Identify which cell holds the provided text, then report its (x, y) central coordinate. 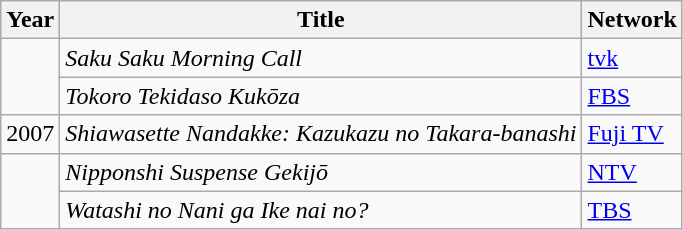
Tokoro Tekidaso Kukōza (321, 96)
Title (321, 20)
Year (30, 20)
Nipponshi Suspense Gekijō (321, 172)
FBS (632, 96)
Watashi no Nani ga Ike nai no? (321, 210)
NTV (632, 172)
Network (632, 20)
tvk (632, 58)
Fuji TV (632, 134)
TBS (632, 210)
2007 (30, 134)
Saku Saku Morning Call (321, 58)
Shiawasette Nandakke: Kazukazu no Takara-banashi (321, 134)
